From the cell containing the given text, extract its center point as [X, Y] coordinate. 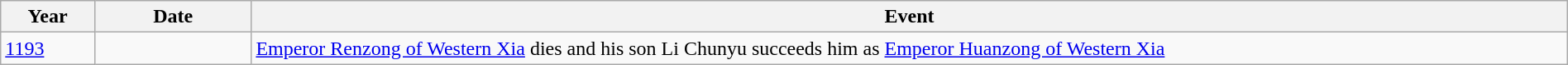
Year [48, 17]
Date [172, 17]
Emperor Renzong of Western Xia dies and his son Li Chunyu succeeds him as Emperor Huanzong of Western Xia [910, 48]
Event [910, 17]
1193 [48, 48]
